Pinpoint the cell where the given text exists, returning its (x, y) midpoint coordinate. 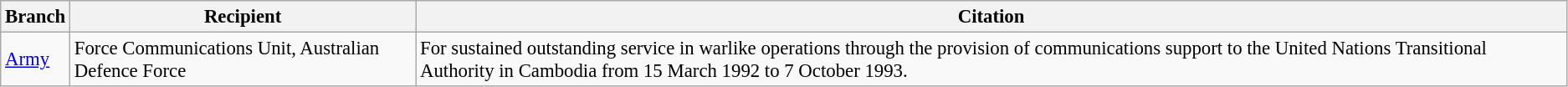
Force Communications Unit, Australian Defence Force (243, 60)
Citation (992, 17)
Army (35, 60)
Branch (35, 17)
Recipient (243, 17)
